Return the (X, Y) coordinate for the center point of the cell that contains the specified text.  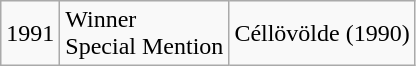
Céllövölde (1990) (322, 34)
1991 (30, 34)
WinnerSpecial Mention (144, 34)
